Extract the [x, y] coordinate from the center of the cell holding the provided text.  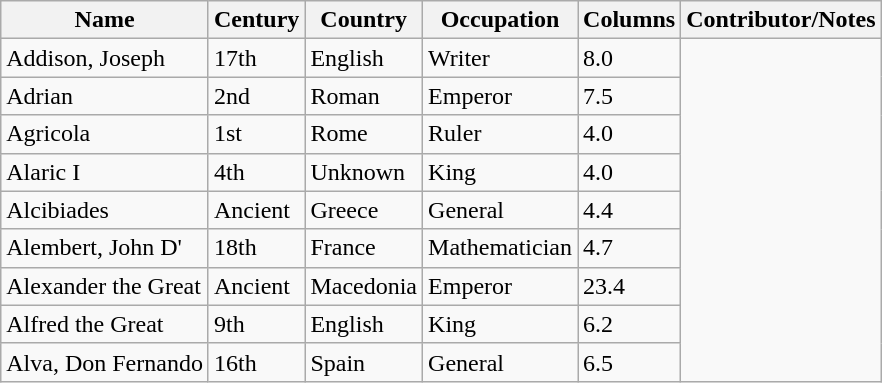
7.5 [630, 96]
18th [256, 248]
23.4 [630, 286]
Agricola [105, 134]
Addison, Joseph [105, 58]
Alfred the Great [105, 324]
Alembert, John D' [105, 248]
Alcibiades [105, 210]
Writer [500, 58]
2nd [256, 96]
Country [364, 20]
8.0 [630, 58]
4th [256, 172]
9th [256, 324]
Ruler [500, 134]
Occupation [500, 20]
Roman [364, 96]
Adrian [105, 96]
Name [105, 20]
Unknown [364, 172]
Alexander the Great [105, 286]
17th [256, 58]
4.4 [630, 210]
Century [256, 20]
6.2 [630, 324]
Contributor/Notes [781, 20]
1st [256, 134]
6.5 [630, 362]
4.7 [630, 248]
France [364, 248]
Macedonia [364, 286]
Alva, Don Fernando [105, 362]
Alaric I [105, 172]
16th [256, 362]
Spain [364, 362]
Mathematician [500, 248]
Columns [630, 20]
Rome [364, 134]
Greece [364, 210]
